Search for the cell housing the specified text and yield its (x, y) center coordinate. 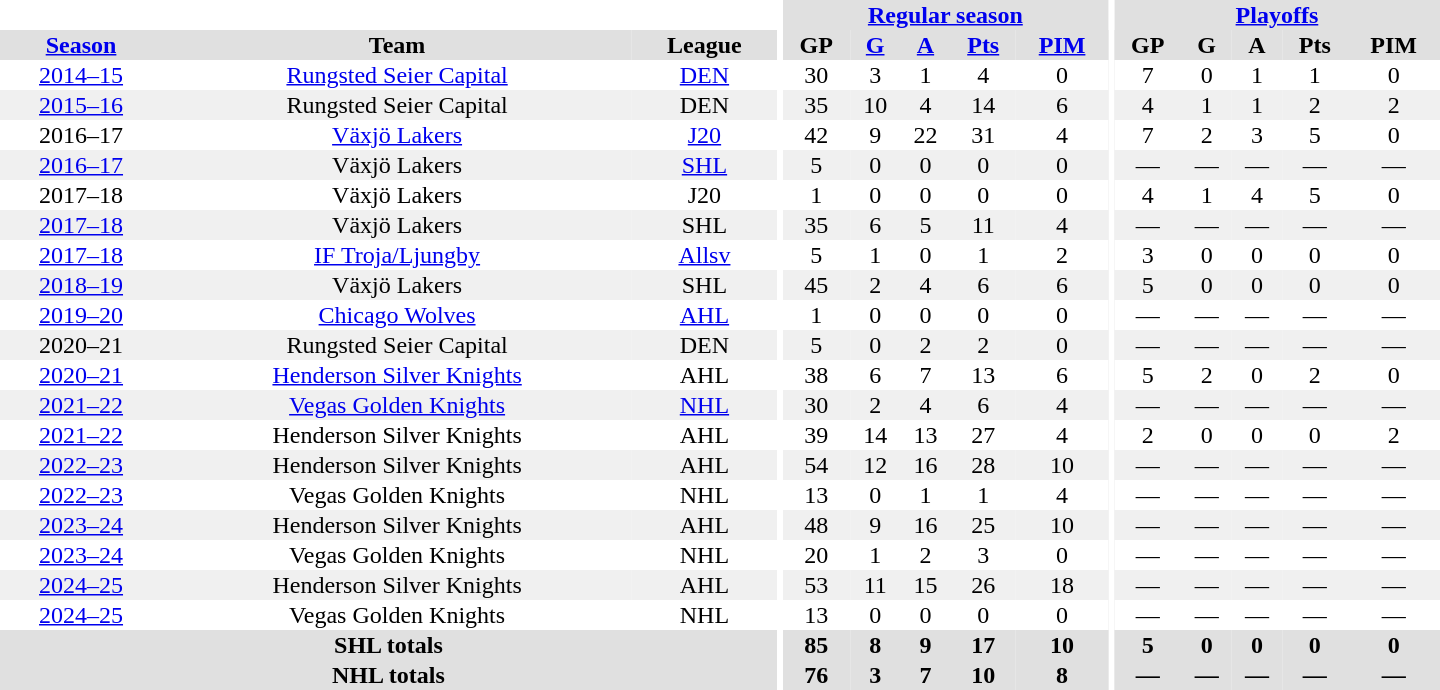
Chicago Wolves (397, 315)
31 (984, 135)
54 (816, 465)
Allsv (704, 255)
45 (816, 285)
22 (925, 135)
Season (81, 45)
12 (875, 465)
2019–20 (81, 315)
2018–19 (81, 285)
76 (816, 675)
25 (984, 525)
2014–15 (81, 75)
2015–16 (81, 105)
26 (984, 585)
27 (984, 435)
48 (816, 525)
18 (1062, 585)
38 (816, 375)
39 (816, 435)
42 (816, 135)
15 (925, 585)
Playoffs (1277, 15)
NHL totals (388, 675)
SHL totals (388, 645)
IF Troja/Ljungby (397, 255)
53 (816, 585)
Team (397, 45)
17 (984, 645)
20 (816, 555)
85 (816, 645)
League (704, 45)
28 (984, 465)
Regular season (945, 15)
